Return (x, y) of the center of cell containing provided text 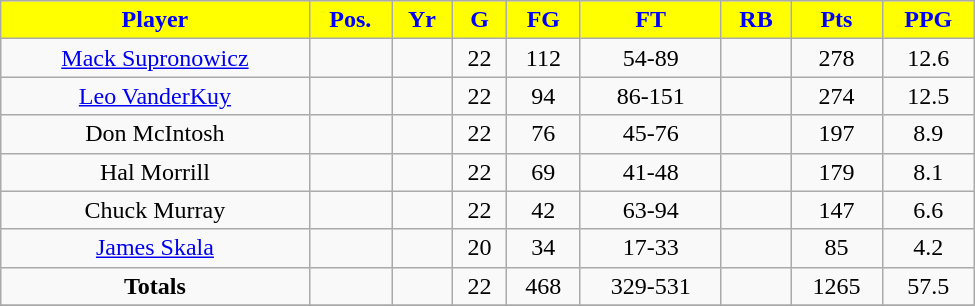
112 (544, 58)
41-48 (651, 172)
278 (837, 58)
86-151 (651, 96)
1265 (837, 286)
20 (479, 248)
Leo VanderKuy (155, 96)
Mack Supronowicz (155, 58)
4.2 (928, 248)
6.6 (928, 210)
94 (544, 96)
Pts (837, 20)
54-89 (651, 58)
Hal Morrill (155, 172)
12.5 (928, 96)
FG (544, 20)
G (479, 20)
69 (544, 172)
57.5 (928, 286)
8.1 (928, 172)
63-94 (651, 210)
147 (837, 210)
329-531 (651, 286)
34 (544, 248)
197 (837, 134)
Yr (422, 20)
12.6 (928, 58)
45-76 (651, 134)
Chuck Murray (155, 210)
Don McIntosh (155, 134)
8.9 (928, 134)
76 (544, 134)
17-33 (651, 248)
FT (651, 20)
PPG (928, 20)
85 (837, 248)
179 (837, 172)
Totals (155, 286)
274 (837, 96)
42 (544, 210)
Player (155, 20)
468 (544, 286)
James Skala (155, 248)
Pos. (350, 20)
RB (756, 20)
